From the cell containing the given text, extract its center point as (X, Y) coordinate. 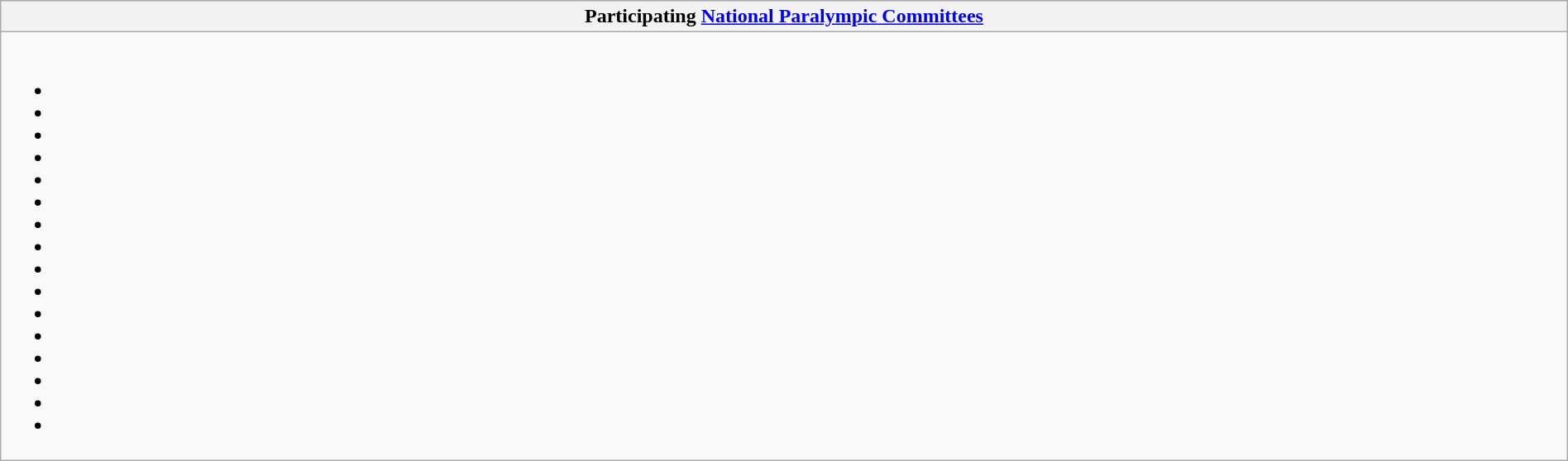
Participating National Paralympic Committees (784, 17)
